Pinpoint the cell where the given text exists, returning its [x, y] midpoint coordinate. 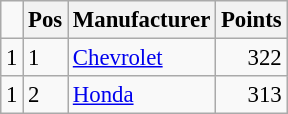
313 [252, 95]
Manufacturer [142, 20]
2 [46, 95]
Points [252, 20]
Chevrolet [142, 58]
Pos [46, 20]
Honda [142, 95]
322 [252, 58]
